Output the (x, y) coordinate of the center of the cell containing the given text.  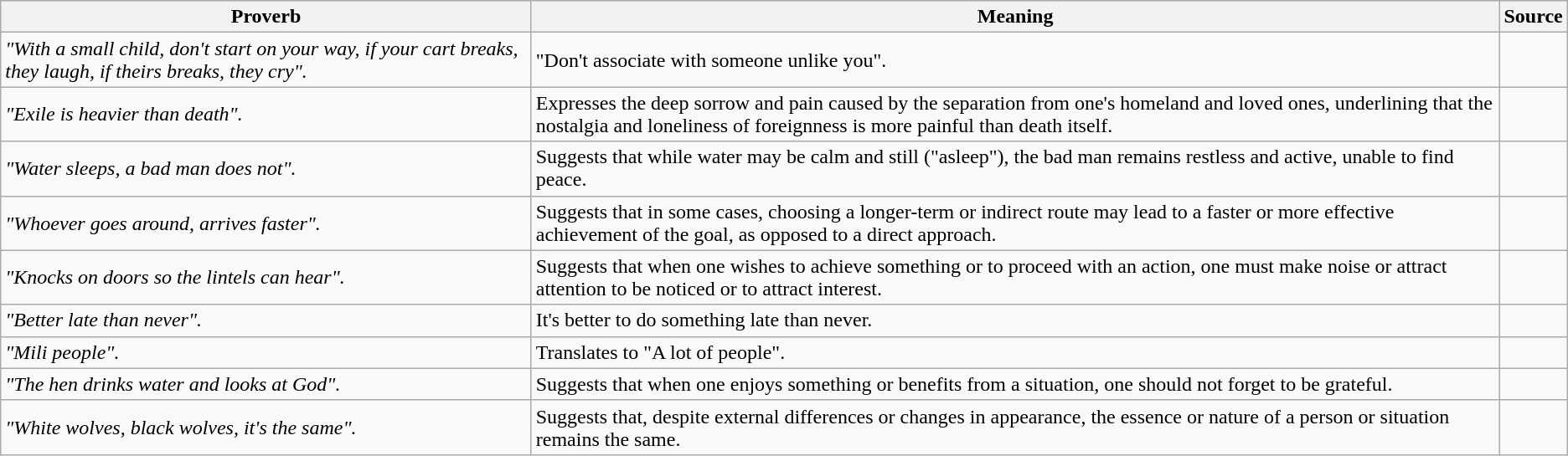
"The hen drinks water and looks at God". (266, 384)
Suggests that while water may be calm and still ("asleep"), the bad man remains restless and active, unable to find peace. (1015, 169)
"Whoever goes around, arrives faster". (266, 223)
Translates to "A lot of people". (1015, 352)
Suggests that, despite external differences or changes in appearance, the essence or nature of a person or situation remains the same. (1015, 427)
"Don't associate with someone unlike you". (1015, 60)
Proverb (266, 17)
Source (1533, 17)
"Better late than never". (266, 320)
It's better to do something late than never. (1015, 320)
"Water sleeps, a bad man does not". (266, 169)
"With a small child, don't start on your way, if your cart breaks, they laugh, if theirs breaks, they cry". (266, 60)
"Exile is heavier than death". (266, 114)
Suggests that when one enjoys something or benefits from a situation, one should not forget to be grateful. (1015, 384)
"White wolves, black wolves, it's the same". (266, 427)
Meaning (1015, 17)
"Mili people". (266, 352)
"Knocks on doors so the lintels can hear". (266, 278)
